Extract the (X, Y) coordinate from the center of the cell holding the provided text.  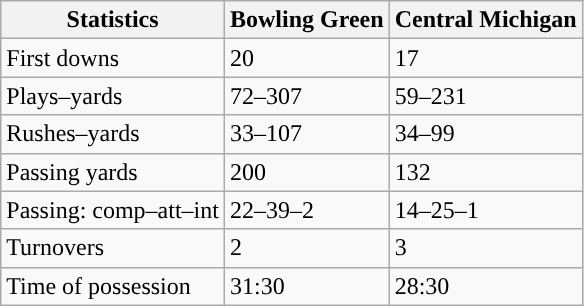
Bowling Green (306, 20)
200 (306, 172)
59–231 (486, 96)
Time of possession (113, 286)
72–307 (306, 96)
132 (486, 172)
20 (306, 58)
28:30 (486, 286)
33–107 (306, 134)
34–99 (486, 134)
17 (486, 58)
14–25–1 (486, 210)
31:30 (306, 286)
Passing: comp–att–int (113, 210)
3 (486, 248)
Turnovers (113, 248)
First downs (113, 58)
Rushes–yards (113, 134)
Statistics (113, 20)
2 (306, 248)
22–39–2 (306, 210)
Passing yards (113, 172)
Central Michigan (486, 20)
Plays–yards (113, 96)
